Provide the (X, Y) coordinate of the cell's center where the given text is located.  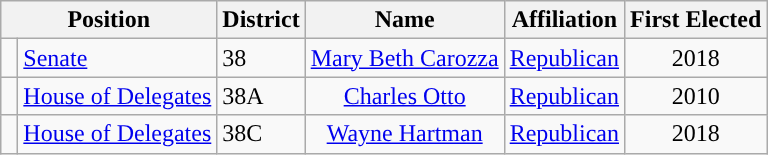
38A (261, 96)
Senate (118, 58)
Position (109, 20)
Mary Beth Carozza (404, 58)
2010 (696, 96)
38C (261, 134)
District (261, 20)
Wayne Hartman (404, 134)
Affiliation (564, 20)
First Elected (696, 20)
Name (404, 20)
Charles Otto (404, 96)
38 (261, 58)
